Determine the [x, y] coordinate at the center of the cell enclosing the given text.  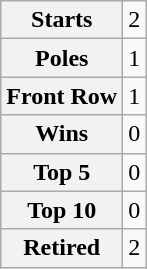
Top 5 [62, 172]
Top 10 [62, 210]
Poles [62, 58]
Wins [62, 134]
Front Row [62, 96]
Starts [62, 20]
Retired [62, 248]
